Extract the (x, y) coordinate from the center of the cell holding the provided text.  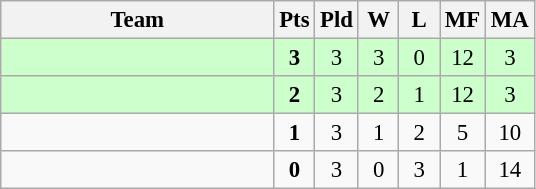
Pts (294, 20)
W (378, 20)
Team (138, 20)
MF (463, 20)
14 (510, 170)
Pld (337, 20)
10 (510, 133)
L (420, 20)
5 (463, 133)
MA (510, 20)
